Scan for the cell matching the given text and deliver its [X, Y] coordinate at center. 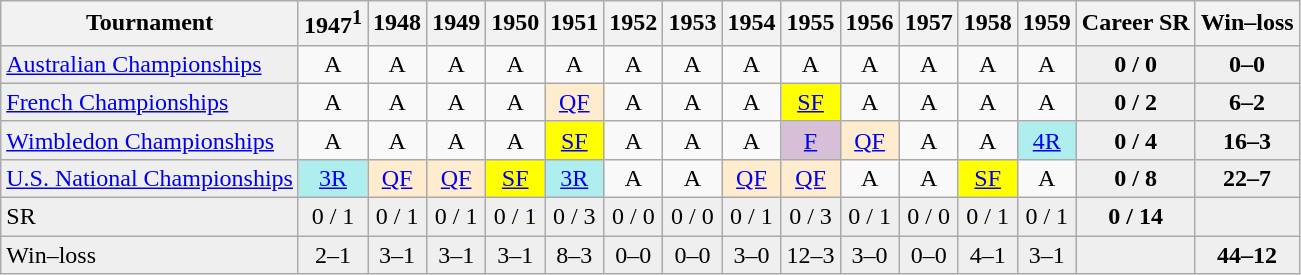
0 / 2 [1136, 102]
1959 [1046, 24]
F [810, 140]
1954 [752, 24]
22–7 [1247, 178]
4R [1046, 140]
12–3 [810, 255]
8–3 [574, 255]
0 / 14 [1136, 217]
1949 [456, 24]
Wimbledon Championships [150, 140]
French Championships [150, 102]
1948 [398, 24]
16–3 [1247, 140]
Australian Championships [150, 64]
0 / 8 [1136, 178]
U.S. National Championships [150, 178]
0 / 4 [1136, 140]
Career SR [1136, 24]
1950 [516, 24]
1951 [574, 24]
Tournament [150, 24]
1956 [870, 24]
4–1 [988, 255]
1952 [634, 24]
19471 [332, 24]
6–2 [1247, 102]
2–1 [332, 255]
1953 [692, 24]
1955 [810, 24]
SR [150, 217]
1957 [928, 24]
1958 [988, 24]
44–12 [1247, 255]
